From the cell containing the given text, extract its center point as [X, Y] coordinate. 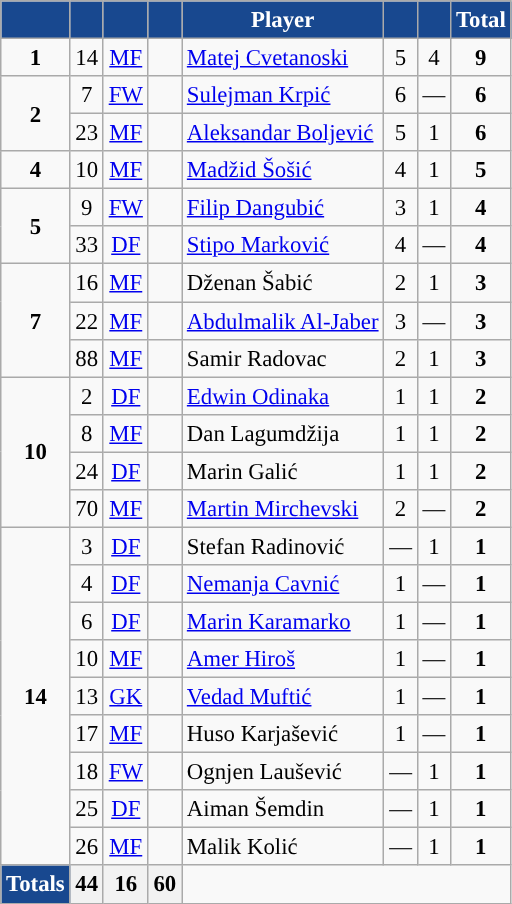
18 [86, 772]
23 [86, 133]
22 [86, 321]
25 [86, 809]
Martin Mirchevski [283, 509]
Totals [36, 885]
Aiman Šemdin [283, 809]
Stipo Marković [283, 245]
24 [86, 471]
Ognjen Laušević [283, 772]
Vedad Muftić [283, 697]
Dan Lagumdžija [283, 433]
Madžid Šošić [283, 170]
Filip Dangubić [283, 208]
Edwin Odinaka [283, 396]
Amer Hiroš [283, 659]
44 [86, 885]
13 [86, 697]
Dženan Šabić [283, 283]
Nemanja Cavnić [283, 584]
Marin Karamarko [283, 621]
Matej Cvetanoski [283, 58]
17 [86, 734]
Stefan Radinović [283, 546]
GK [126, 697]
Malik Kolić [283, 847]
26 [86, 847]
Samir Radovac [283, 358]
Abdulmalik Al-Jaber [283, 321]
Player [283, 20]
88 [86, 358]
33 [86, 245]
Sulejman Krpić [283, 95]
Marin Galić [283, 471]
8 [86, 433]
Aleksandar Boljević [283, 133]
60 [164, 885]
70 [86, 509]
Total [481, 20]
Huso Karjašević [283, 734]
